Capture the cell that displays the provided text and extract its (x, y) central coordinate. 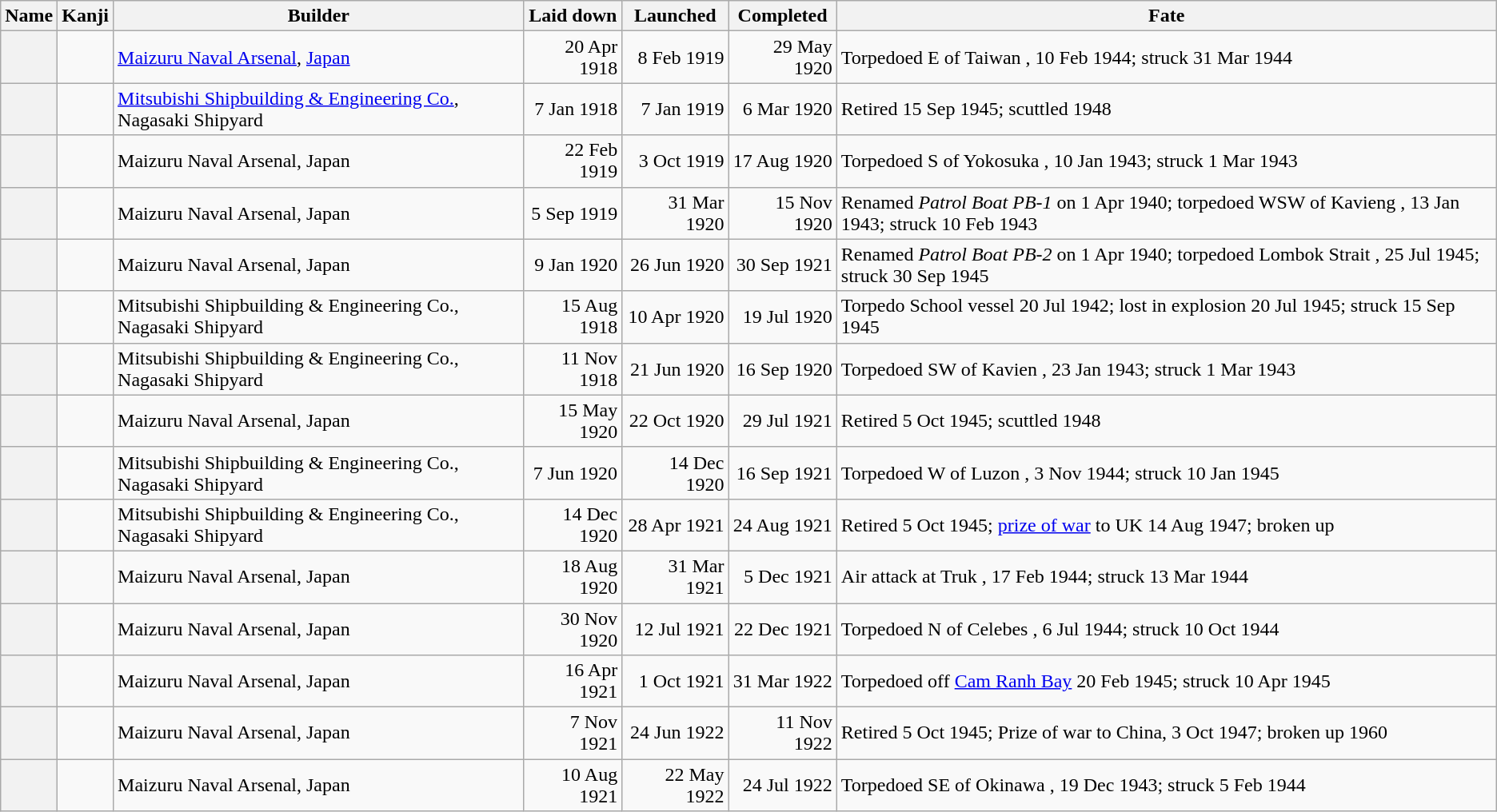
21 Jun 1920 (675, 369)
31 Mar 1921 (675, 577)
28 Apr 1921 (675, 524)
Retired 5 Oct 1945; Prize of war to China, 3 Oct 1947; broken up 1960 (1166, 734)
17 Aug 1920 (782, 161)
5 Sep 1919 (573, 213)
26 Jun 1920 (675, 265)
Torpedoed SW of Kavien , 23 Jan 1943; struck 1 Mar 1943 (1166, 369)
15 Nov 1920 (782, 213)
18 Aug 1920 (573, 577)
24 Aug 1921 (782, 524)
16 Sep 1921 (782, 473)
15 Aug 1918 (573, 316)
9 Jan 1920 (573, 265)
Torpedoed S of Yokosuka , 10 Jan 1943; struck 1 Mar 1943 (1166, 161)
16 Sep 1920 (782, 369)
Torpedoed SE of Okinawa , 19 Dec 1943; struck 5 Feb 1944 (1166, 785)
30 Nov 1920 (573, 628)
7 Nov 1921 (573, 734)
Torpedoed off Cam Ranh Bay 20 Feb 1945; struck 10 Apr 1945 (1166, 681)
3 Oct 1919 (675, 161)
Air attack at Truk , 17 Feb 1944; struck 13 Mar 1944 (1166, 577)
20 Apr 1918 (573, 58)
22 Oct 1920 (675, 420)
Retired 15 Sep 1945; scuttled 1948 (1166, 109)
30 Sep 1921 (782, 265)
Renamed Patrol Boat PB-1 on 1 Apr 1940; torpedoed WSW of Kavieng , 13 Jan 1943; struck 10 Feb 1943 (1166, 213)
7 Jun 1920 (573, 473)
22 Dec 1921 (782, 628)
24 Jul 1922 (782, 785)
16 Apr 1921 (573, 681)
Laid down (573, 16)
Torpedo School vessel 20 Jul 1942; lost in explosion 20 Jul 1945; struck 15 Sep 1945 (1166, 316)
Torpedoed E of Taiwan , 10 Feb 1944; struck 31 Mar 1944 (1166, 58)
22 May 1922 (675, 785)
10 Apr 1920 (675, 316)
Renamed Patrol Boat PB-2 on 1 Apr 1940; torpedoed Lombok Strait , 25 Jul 1945; struck 30 Sep 1945 (1166, 265)
24 Jun 1922 (675, 734)
31 Mar 1922 (782, 681)
22 Feb 1919 (573, 161)
Name (29, 16)
7 Jan 1918 (573, 109)
Fate (1166, 16)
15 May 1920 (573, 420)
Torpedoed N of Celebes , 6 Jul 1944; struck 10 Oct 1944 (1166, 628)
8 Feb 1919 (675, 58)
Torpedoed W of Luzon , 3 Nov 1944; struck 10 Jan 1945 (1166, 473)
12 Jul 1921 (675, 628)
Retired 5 Oct 1945; scuttled 1948 (1166, 420)
29 Jul 1921 (782, 420)
1 Oct 1921 (675, 681)
Launched (675, 16)
Retired 5 Oct 1945; prize of war to UK 14 Aug 1947; broken up (1166, 524)
19 Jul 1920 (782, 316)
Kanji (86, 16)
10 Aug 1921 (573, 785)
Completed (782, 16)
5 Dec 1921 (782, 577)
Builder (319, 16)
11 Nov 1922 (782, 734)
11 Nov 1918 (573, 369)
29 May 1920 (782, 58)
31 Mar 1920 (675, 213)
6 Mar 1920 (782, 109)
7 Jan 1919 (675, 109)
